Return the [x, y] coordinate for the center point of the cell that contains the specified text.  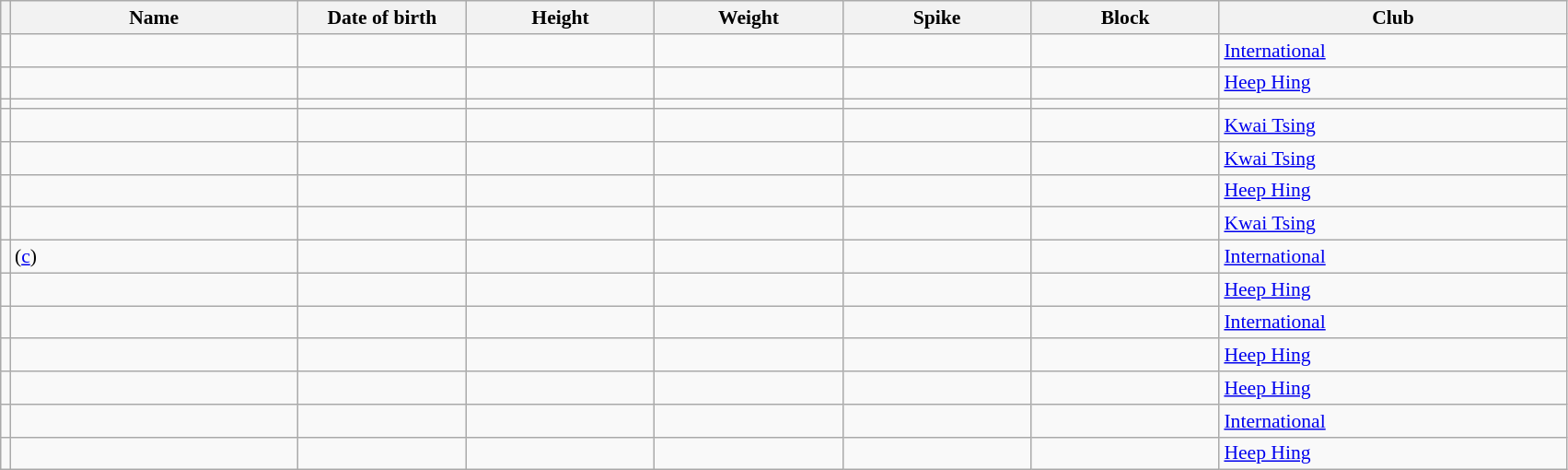
(c) [155, 257]
Date of birth [381, 18]
Weight [749, 18]
Height [560, 18]
Name [155, 18]
Spike [937, 18]
Block [1125, 18]
Club [1392, 18]
